For the text-containing cell, return its midpoint in [X, Y] coordinate format. 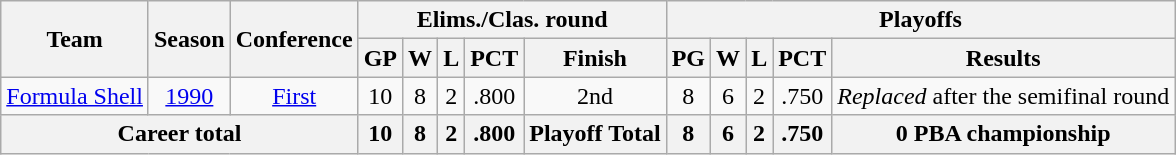
Replaced after the semifinal round [1004, 96]
GP [380, 58]
Season [189, 39]
Playoff Total [595, 134]
1990 [189, 96]
PG [688, 58]
Playoffs [920, 20]
2nd [595, 96]
Formula Shell [75, 96]
First [294, 96]
Finish [595, 58]
Results [1004, 58]
Conference [294, 39]
0 PBA championship [1004, 134]
Career total [180, 134]
Team [75, 39]
Elims./Clas. round [512, 20]
